Identify which cell holds the provided text, then report its [x, y] central coordinate. 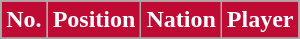
Position [94, 20]
Player [260, 20]
Nation [181, 20]
No. [24, 20]
